Determine the [X, Y] coordinate at the center of the cell enclosing the given text.  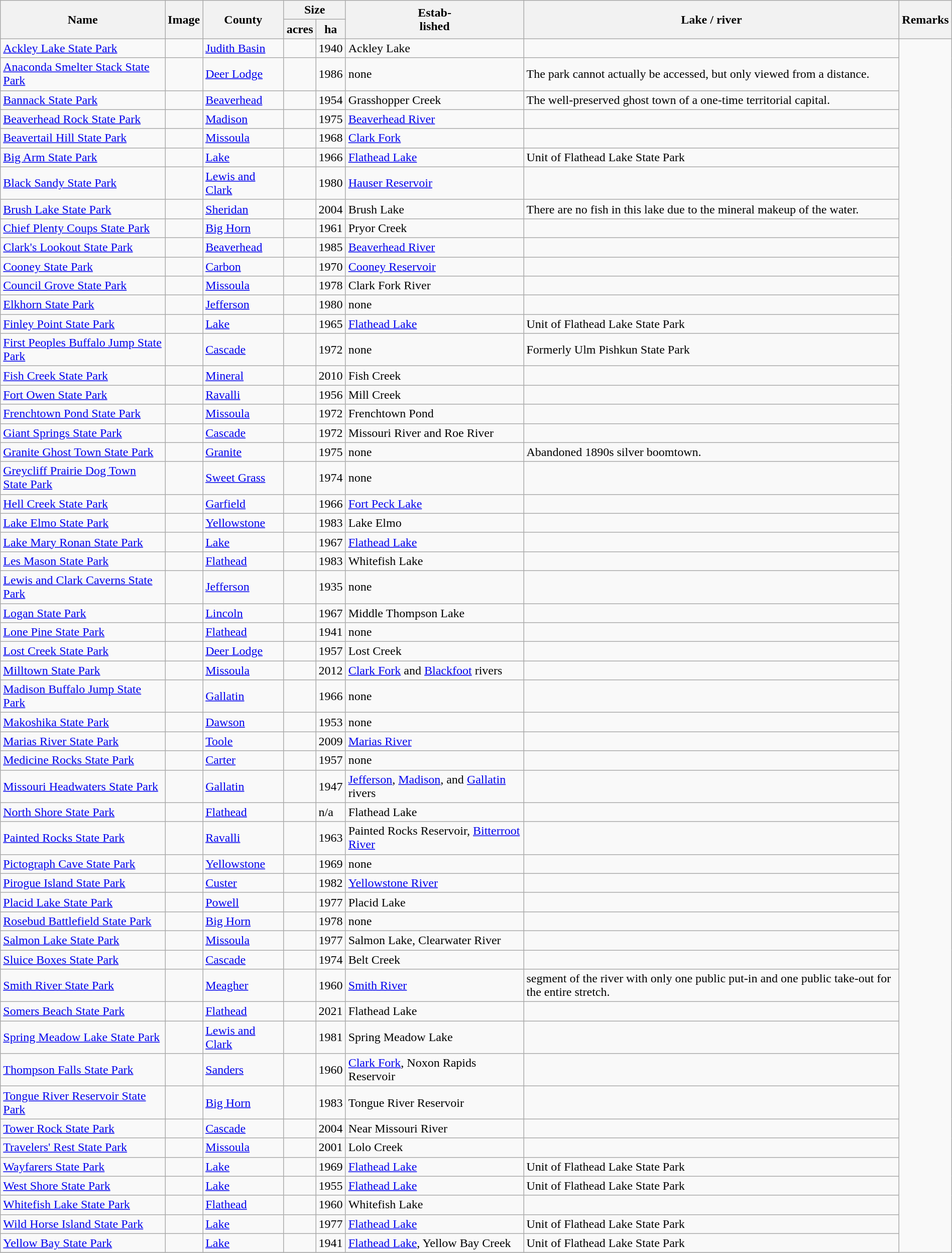
Custer [244, 883]
Clark Fork [435, 138]
acres [300, 29]
Bannack State Park [83, 100]
1954 [330, 100]
2001 [330, 1148]
1940 [330, 48]
Tower Rock State Park [83, 1128]
Salmon Lake, Clearwater River [435, 940]
Clark Fork River [435, 286]
The park cannot actually be accessed, but only viewed from a distance. [711, 74]
Yellowstone River [435, 883]
Placid Lake State Park [83, 902]
Yellow Bay State Park [83, 1243]
Painted Rocks State Park [83, 838]
Sanders [244, 1070]
Image [184, 20]
Madison Buffalo Jump State Park [83, 696]
Anaconda Smelter Stack State Park [83, 74]
Giant Springs State Park [83, 433]
Pictograph Cave State Park [83, 864]
Hauser Reservoir [435, 183]
Wayfarers State Park [83, 1167]
Sluice Boxes State Park [83, 960]
1947 [330, 786]
Lost Creek [435, 651]
Salmon Lake State Park [83, 940]
Missouri Headwaters State Park [83, 786]
Fish Creek State Park [83, 376]
Tongue River Reservoir State Park [83, 1103]
Big Arm State Park [83, 157]
Carter [244, 760]
ha [330, 29]
North Shore State Park [83, 812]
Granite Ghost Town State Park [83, 452]
Dawson [244, 722]
Mill Creek [435, 395]
Milltown State Park [83, 670]
Council Grove State Park [83, 286]
Belt Creek [435, 960]
1968 [330, 138]
Smith River [435, 985]
Ackley Lake State Park [83, 48]
West Shore State Park [83, 1186]
Lake Mary Ronan State Park [83, 542]
n/a [330, 812]
Finley Point State Park [83, 324]
Logan State Park [83, 613]
Lost Creek State Park [83, 651]
Madison [244, 119]
Near Missouri River [435, 1128]
Jefferson, Madison, and Gallatin rivers [435, 786]
1953 [330, 722]
Granite [244, 452]
1956 [330, 395]
Cooney Reservoir [435, 267]
Elkhorn State Park [83, 305]
Meagher [244, 985]
Sweet Grass [244, 478]
Clark's Lookout State Park [83, 247]
Formerly Ulm Pishkun State Park [711, 350]
Clark Fork and Blackfoot rivers [435, 670]
Brush Lake State Park [83, 209]
Garfield [244, 504]
1955 [330, 1186]
2009 [330, 741]
Middle Thompson Lake [435, 613]
Judith Basin [244, 48]
Fort Peck Lake [435, 504]
Lewis and Clark Caverns State Park [83, 587]
Cooney State Park [83, 267]
Medicine Rocks State Park [83, 760]
Missouri River and Roe River [435, 433]
Lake Elmo [435, 523]
Whitefish Lake State Park [83, 1205]
Ackley Lake [435, 48]
Clark Fork, Noxon Rapids Reservoir [435, 1070]
1965 [330, 324]
Lake / river [711, 20]
Sheridan [244, 209]
Remarks [925, 20]
2021 [330, 1011]
Wild Horse Island State Park [83, 1224]
First Peoples Buffalo Jump State Park [83, 350]
Fort Owen State Park [83, 395]
Beavertail Hill State Park [83, 138]
Pryor Creek [435, 228]
Chief Plenty Coups State Park [83, 228]
Placid Lake [435, 902]
Name [83, 20]
Mineral [244, 376]
1986 [330, 74]
Black Sandy State Park [83, 183]
1982 [330, 883]
Travelers' Rest State Park [83, 1148]
Beaverhead Rock State Park [83, 119]
Hell Creek State Park [83, 504]
Spring Meadow Lake [435, 1038]
Painted Rocks Reservoir, Bitterroot River [435, 838]
1963 [330, 838]
Fish Creek [435, 376]
Lone Pine State Park [83, 632]
Tongue River Reservoir [435, 1103]
1970 [330, 267]
Size [314, 10]
Les Mason State Park [83, 561]
1935 [330, 587]
County [244, 20]
Frenchtown Pond State Park [83, 414]
Spring Meadow Lake State Park [83, 1038]
Marias River [435, 741]
Flathead Lake, Yellow Bay Creek [435, 1243]
Abandoned 1890s silver boomtown. [711, 452]
1981 [330, 1038]
There are no fish in this lake due to the mineral makeup of the water. [711, 209]
Lake Elmo State Park [83, 523]
The well-preserved ghost town of a one-time territorial capital. [711, 100]
segment of the river with only one public put-in and one public take-out for the entire stretch. [711, 985]
Estab- lished [435, 20]
2012 [330, 670]
Smith River State Park [83, 985]
1961 [330, 228]
Makoshika State Park [83, 722]
Toole [244, 741]
1985 [330, 247]
Rosebud Battlefield State Park [83, 921]
Lincoln [244, 613]
Brush Lake [435, 209]
2010 [330, 376]
Pirogue Island State Park [83, 883]
Thompson Falls State Park [83, 1070]
Carbon [244, 267]
Marias River State Park [83, 741]
Somers Beach State Park [83, 1011]
Frenchtown Pond [435, 414]
Powell [244, 902]
Lolo Creek [435, 1148]
Greycliff Prairie Dog Town State Park [83, 478]
Grasshopper Creek [435, 100]
